Detect which cell encompasses the target text, then output its [X, Y] center coordinate. 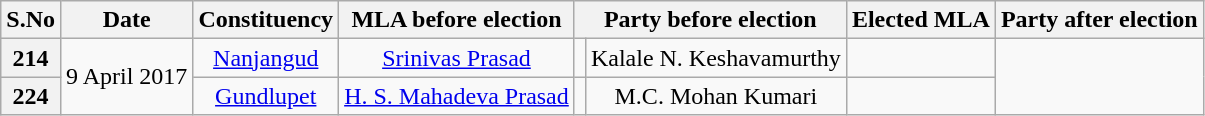
MLA before election [457, 20]
Date [126, 20]
M.C. Mohan Kumari [716, 96]
Elected MLA [920, 20]
Constituency [266, 20]
Srinivas Prasad [457, 58]
H. S. Mahadeva Prasad [457, 96]
Nanjangud [266, 58]
224 [31, 96]
Kalale N. Keshavamurthy [716, 58]
214 [31, 58]
Party after election [1099, 20]
Gundlupet [266, 96]
Party before election [710, 20]
S.No [31, 20]
9 April 2017 [126, 77]
